Capture the cell that displays the provided text and extract its (X, Y) central coordinate. 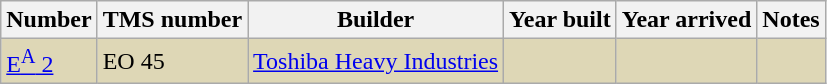
EO 45 (172, 62)
Notes (791, 20)
Builder (376, 20)
Year built (560, 20)
Number (49, 20)
Year arrived (686, 20)
TMS number (172, 20)
EA 2 (49, 62)
Toshiba Heavy Industries (376, 62)
